For the text-containing cell, return its midpoint in (x, y) coordinate format. 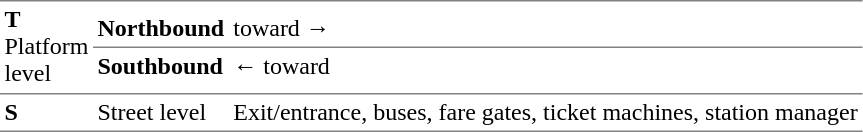
TPlatform level (46, 47)
Exit/entrance, buses, fare gates, ticket machines, station manager (546, 113)
Street level (161, 113)
Northbound (161, 28)
S (46, 113)
← toward (546, 65)
toward → (546, 28)
Southbound (161, 65)
